Find where the given text appears and provide that cell's center as (X, Y) coordinate. 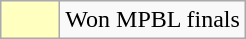
Won MPBL finals (153, 20)
